For the text-containing cell, return its midpoint in [x, y] coordinate format. 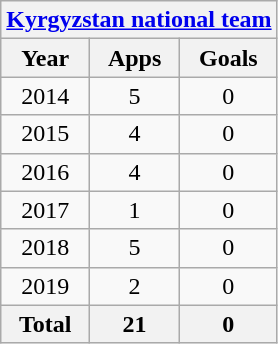
2018 [46, 248]
Goals [229, 58]
2014 [46, 96]
2019 [46, 286]
2015 [46, 134]
2 [135, 286]
Apps [135, 58]
Year [46, 58]
21 [135, 324]
2016 [46, 172]
1 [135, 210]
Kyrgyzstan national team [139, 20]
Total [46, 324]
2017 [46, 210]
